Extract the [x, y] coordinate from the center of the cell holding the provided text.  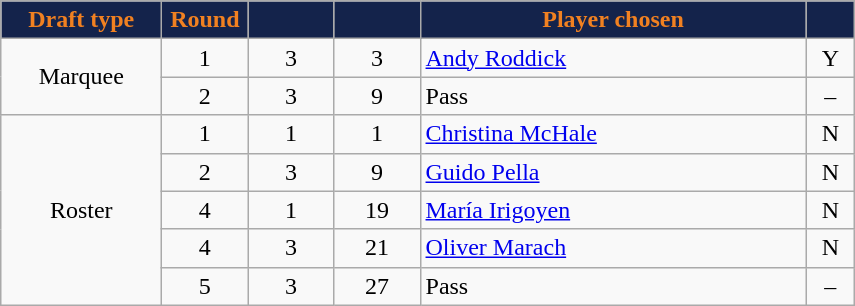
María Irigoyen [613, 210]
Oliver Marach [613, 248]
Roster [82, 210]
Player chosen [613, 20]
27 [377, 286]
Y [830, 58]
Marquee [82, 77]
Round [205, 20]
Christina McHale [613, 134]
Guido Pella [613, 172]
Andy Roddick [613, 58]
Draft type [82, 20]
5 [205, 286]
21 [377, 248]
19 [377, 210]
